Extract the (x, y) coordinate from the center of the cell holding the provided text.  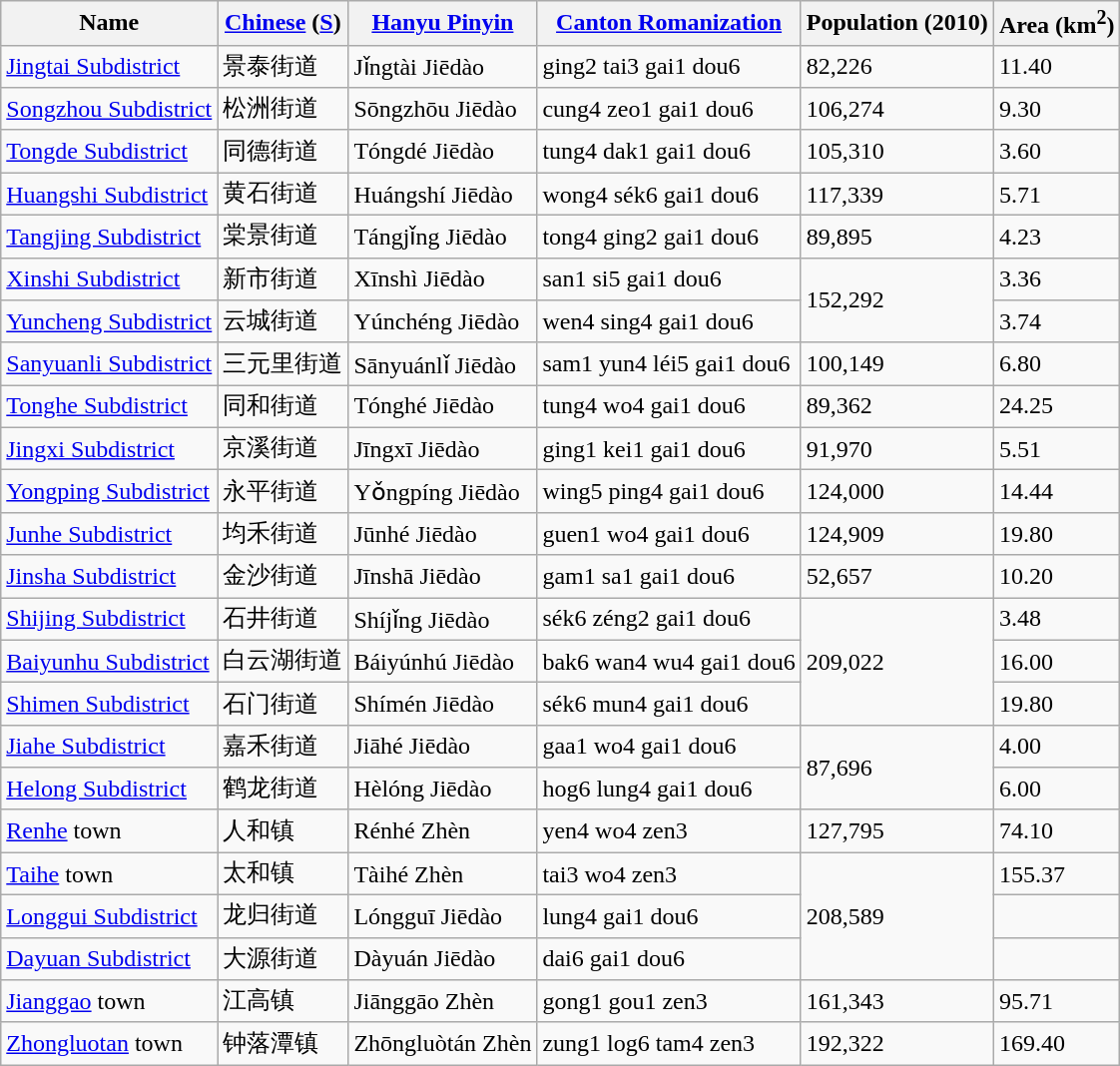
Jingtai Subdistrict (110, 66)
Name (110, 24)
大源街道 (283, 958)
Hèlóng Jiēdào (443, 789)
Baiyunhu Subdistrict (110, 661)
松洲街道 (283, 110)
Huángshí Jiēdào (443, 194)
新市街道 (283, 279)
Jiānggāo Zhèn (443, 1002)
guen1 wo4 gai1 dou6 (669, 533)
tung4 wo4 gai1 dou6 (669, 407)
Jiahe Subdistrict (110, 747)
景泰街道 (283, 66)
Area (km2) (1056, 24)
74.10 (1056, 830)
106,274 (896, 110)
Tàihé Zhèn (443, 874)
Tángjǐng Jiēdào (443, 238)
Jūnhé Jiēdào (443, 533)
人和镇 (283, 830)
bak6 wan4 wu4 gai1 dou6 (669, 661)
3.60 (1056, 152)
lung4 gai1 dou6 (669, 916)
6.00 (1056, 789)
Tangjing Subdistrict (110, 238)
52,657 (896, 577)
cung4 zeo1 gai1 dou6 (669, 110)
5.51 (1056, 449)
同和街道 (283, 407)
Dàyuán Jiēdào (443, 958)
3.48 (1056, 619)
Sanyuanli Subdistrict (110, 363)
sam1 yun4 léi5 gai1 dou6 (669, 363)
161,343 (896, 1002)
金沙街道 (283, 577)
Shímén Jiēdào (443, 705)
江高镇 (283, 1002)
100,149 (896, 363)
Tóngdé Jiēdào (443, 152)
三元里街道 (283, 363)
24.25 (1056, 407)
gaa1 wo4 gai1 dou6 (669, 747)
Yúnchéng Jiēdào (443, 321)
hog6 lung4 gai1 dou6 (669, 789)
Renhe town (110, 830)
yen4 wo4 zen3 (669, 830)
3.74 (1056, 321)
钟落潭镇 (283, 1044)
均禾街道 (283, 533)
wong4 sék6 gai1 dou6 (669, 194)
同德街道 (283, 152)
87,696 (896, 767)
9.30 (1056, 110)
127,795 (896, 830)
Tonghe Subdistrict (110, 407)
4.00 (1056, 747)
Taihe town (110, 874)
Dayuan Subdistrict (110, 958)
91,970 (896, 449)
152,292 (896, 299)
6.80 (1056, 363)
龙归街道 (283, 916)
Longgui Subdistrict (110, 916)
Canton Romanization (669, 24)
ging2 tai3 gai1 dou6 (669, 66)
124,000 (896, 491)
Jǐngtài Jiēdào (443, 66)
太和镇 (283, 874)
wing5 ping4 gai1 dou6 (669, 491)
嘉禾街道 (283, 747)
Báiyúnhú Jiēdào (443, 661)
tai3 wo4 zen3 (669, 874)
Zhōngluòtán Zhèn (443, 1044)
Yongping Subdistrict (110, 491)
5.71 (1056, 194)
ging1 kei1 gai1 dou6 (669, 449)
Jinsha Subdistrict (110, 577)
89,895 (896, 238)
永平街道 (283, 491)
169.40 (1056, 1044)
Sānyuánlǐ Jiēdào (443, 363)
gong1 gou1 zen3 (669, 1002)
155.37 (1056, 874)
Tónghé Jiēdào (443, 407)
192,322 (896, 1044)
石井街道 (283, 619)
Shimen Subdistrict (110, 705)
Yǒngpíng Jiēdào (443, 491)
Songzhou Subdistrict (110, 110)
Xīnshì Jiēdào (443, 279)
鹤龙街道 (283, 789)
wen4 sing4 gai1 dou6 (669, 321)
棠景街道 (283, 238)
Jīngxī Jiēdào (443, 449)
Jīnshā Jiēdào (443, 577)
209,022 (896, 662)
黄石街道 (283, 194)
4.23 (1056, 238)
Shíjǐng Jiēdào (443, 619)
14.44 (1056, 491)
Chinese (S) (283, 24)
tong4 ging2 gai1 dou6 (669, 238)
Tongde Subdistrict (110, 152)
Shijing Subdistrict (110, 619)
Huangshi Subdistrict (110, 194)
Xinshi Subdistrict (110, 279)
tung4 dak1 gai1 dou6 (669, 152)
124,909 (896, 533)
Jingxi Subdistrict (110, 449)
117,339 (896, 194)
sék6 zéng2 gai1 dou6 (669, 619)
Jianggao town (110, 1002)
san1 si5 gai1 dou6 (669, 279)
Hanyu Pinyin (443, 24)
89,362 (896, 407)
11.40 (1056, 66)
82,226 (896, 66)
105,310 (896, 152)
云城街道 (283, 321)
Population (2010) (896, 24)
208,589 (896, 916)
Yuncheng Subdistrict (110, 321)
10.20 (1056, 577)
Jiāhé Jiēdào (443, 747)
京溪街道 (283, 449)
石门街道 (283, 705)
Junhe Subdistrict (110, 533)
95.71 (1056, 1002)
16.00 (1056, 661)
Lóngguī Jiēdào (443, 916)
Rénhé Zhèn (443, 830)
dai6 gai1 dou6 (669, 958)
3.36 (1056, 279)
白云湖街道 (283, 661)
gam1 sa1 gai1 dou6 (669, 577)
Helong Subdistrict (110, 789)
Sōngzhōu Jiēdào (443, 110)
Zhongluotan town (110, 1044)
sék6 mun4 gai1 dou6 (669, 705)
zung1 log6 tam4 zen3 (669, 1044)
